Scan for the cell matching the given text and deliver its (X, Y) coordinate at center. 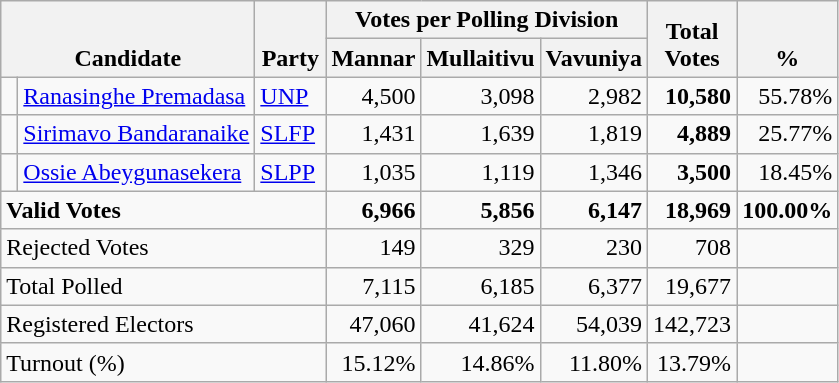
55.78% (788, 96)
3,098 (480, 96)
% (788, 39)
Sirimavo Bandaranaike (136, 134)
6,185 (480, 286)
100.00% (788, 210)
Mannar (374, 58)
1,639 (480, 134)
6,966 (374, 210)
18,969 (692, 210)
Candidate (128, 39)
Ranasinghe Premadasa (136, 96)
Ossie Abeygunasekera (136, 172)
SLPP (290, 172)
1,431 (374, 134)
Valid Votes (164, 210)
230 (594, 248)
708 (692, 248)
Total Polled (164, 286)
1,346 (594, 172)
13.79% (692, 362)
5,856 (480, 210)
4,889 (692, 134)
Total Votes (692, 39)
Turnout (%) (164, 362)
4,500 (374, 96)
6,377 (594, 286)
329 (480, 248)
UNP (290, 96)
Mullaitivu (480, 58)
3,500 (692, 172)
1,035 (374, 172)
1,819 (594, 134)
6,147 (594, 210)
Vavuniya (594, 58)
18.45% (788, 172)
11.80% (594, 362)
19,677 (692, 286)
47,060 (374, 324)
Party (290, 39)
15.12% (374, 362)
54,039 (594, 324)
142,723 (692, 324)
Rejected Votes (164, 248)
2,982 (594, 96)
Votes per Polling Division (487, 20)
14.86% (480, 362)
1,119 (480, 172)
41,624 (480, 324)
25.77% (788, 134)
SLFP (290, 134)
149 (374, 248)
Registered Electors (164, 324)
7,115 (374, 286)
10,580 (692, 96)
